Return the [x, y] coordinate for the center point of the cell that contains the specified text.  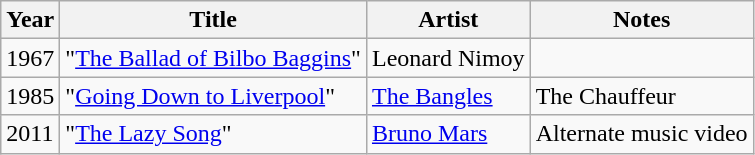
Artist [448, 20]
Year [30, 20]
Alternate music video [642, 134]
"The Ballad of Bilbo Baggins" [214, 58]
Leonard Nimoy [448, 58]
Bruno Mars [448, 134]
Title [214, 20]
2011 [30, 134]
1967 [30, 58]
"The Lazy Song" [214, 134]
1985 [30, 96]
"Going Down to Liverpool" [214, 96]
Notes [642, 20]
The Bangles [448, 96]
The Chauffeur [642, 96]
